Extract the (x, y) coordinate from the center of the cell holding the provided text.  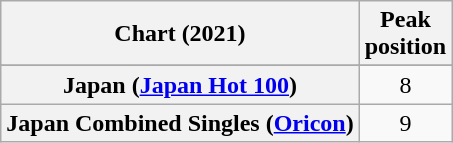
Peakposition (405, 34)
9 (405, 123)
Japan (Japan Hot 100) (180, 85)
8 (405, 85)
Chart (2021) (180, 34)
Japan Combined Singles (Oricon) (180, 123)
